Locate the cell with the specified text and output its (X, Y) center coordinate. 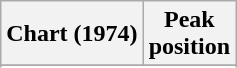
Peakposition (189, 34)
Chart (1974) (72, 34)
